Search for the cell housing the specified text and yield its [X, Y] center coordinate. 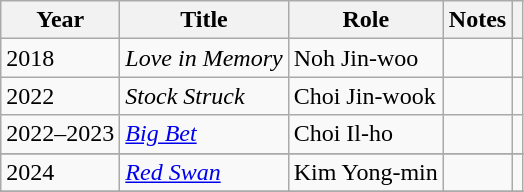
Big Bet [204, 134]
Year [60, 20]
Love in Memory [204, 58]
Stock Struck [204, 96]
Title [204, 20]
2022–2023 [60, 134]
2024 [60, 172]
Choi Il-ho [366, 134]
2018 [60, 58]
Notes [477, 20]
Kim Yong-min [366, 172]
Role [366, 20]
Red Swan [204, 172]
2022 [60, 96]
Choi Jin-wook [366, 96]
Noh Jin-woo [366, 58]
